From the cell containing the given text, extract its center point as [X, Y] coordinate. 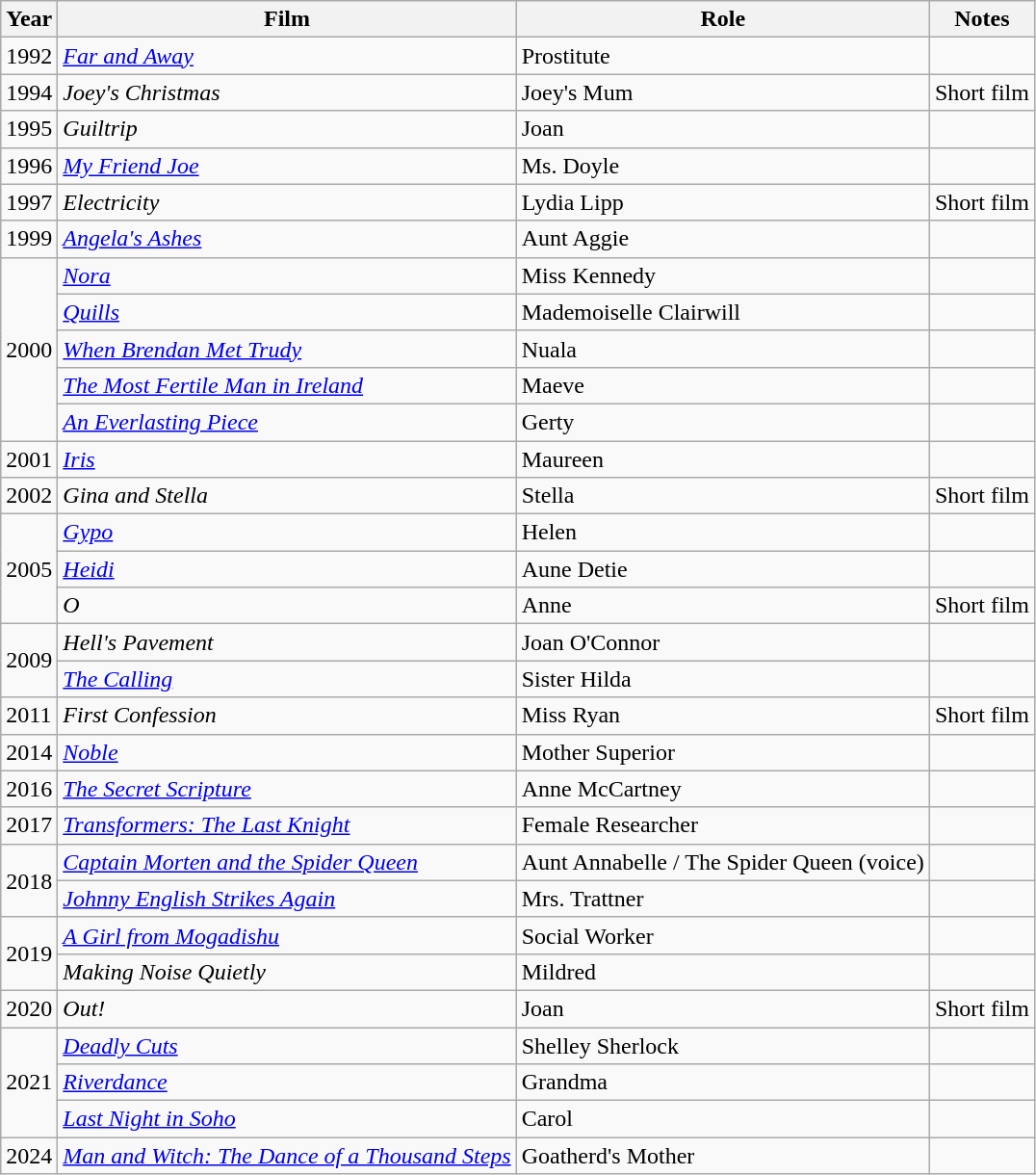
Joey's Mum [722, 92]
Hell's Pavement [287, 642]
Quills [287, 312]
Mrs. Trattner [722, 899]
2021 [29, 1082]
Electricity [287, 202]
Notes [982, 19]
Stella [722, 496]
2024 [29, 1156]
Gypo [287, 533]
Prostitute [722, 56]
Joan O'Connor [722, 642]
Helen [722, 533]
2020 [29, 1008]
Heidi [287, 569]
2001 [29, 459]
Man and Witch: The Dance of a Thousand Steps [287, 1156]
1999 [29, 239]
Role [722, 19]
2009 [29, 661]
2011 [29, 716]
Gerty [722, 422]
Captain Morten and the Spider Queen [287, 862]
Aune Detie [722, 569]
2017 [29, 825]
A Girl from Mogadishu [287, 935]
1992 [29, 56]
Nora [287, 275]
1994 [29, 92]
Deadly Cuts [287, 1045]
Far and Away [287, 56]
My Friend Joe [287, 166]
Guiltrip [287, 129]
Grandma [722, 1083]
Last Night in Soho [287, 1119]
1997 [29, 202]
Noble [287, 752]
Social Worker [722, 935]
The Secret Scripture [287, 789]
The Calling [287, 679]
When Brendan Met Trudy [287, 349]
2016 [29, 789]
Film [287, 19]
Maeve [722, 385]
Gina and Stella [287, 496]
Ms. Doyle [722, 166]
An Everlasting Piece [287, 422]
Shelley Sherlock [722, 1045]
Sister Hilda [722, 679]
Lydia Lipp [722, 202]
1995 [29, 129]
Riverdance [287, 1083]
Year [29, 19]
Joey's Christmas [287, 92]
Carol [722, 1119]
2002 [29, 496]
2000 [29, 349]
1996 [29, 166]
Aunt Aggie [722, 239]
Female Researcher [722, 825]
Anne [722, 606]
2014 [29, 752]
Anne McCartney [722, 789]
2005 [29, 569]
The Most Fertile Man in Ireland [287, 385]
Miss Kennedy [722, 275]
Mademoiselle Clairwill [722, 312]
Maureen [722, 459]
Mother Superior [722, 752]
2018 [29, 880]
First Confession [287, 716]
Making Noise Quietly [287, 972]
Out! [287, 1008]
Goatherd's Mother [722, 1156]
Nuala [722, 349]
Johnny English Strikes Again [287, 899]
O [287, 606]
Iris [287, 459]
Aunt Annabelle / The Spider Queen (voice) [722, 862]
Transformers: The Last Knight [287, 825]
Angela's Ashes [287, 239]
Mildred [722, 972]
Miss Ryan [722, 716]
2019 [29, 953]
